Locate the cell with the specified text and output its (x, y) center coordinate. 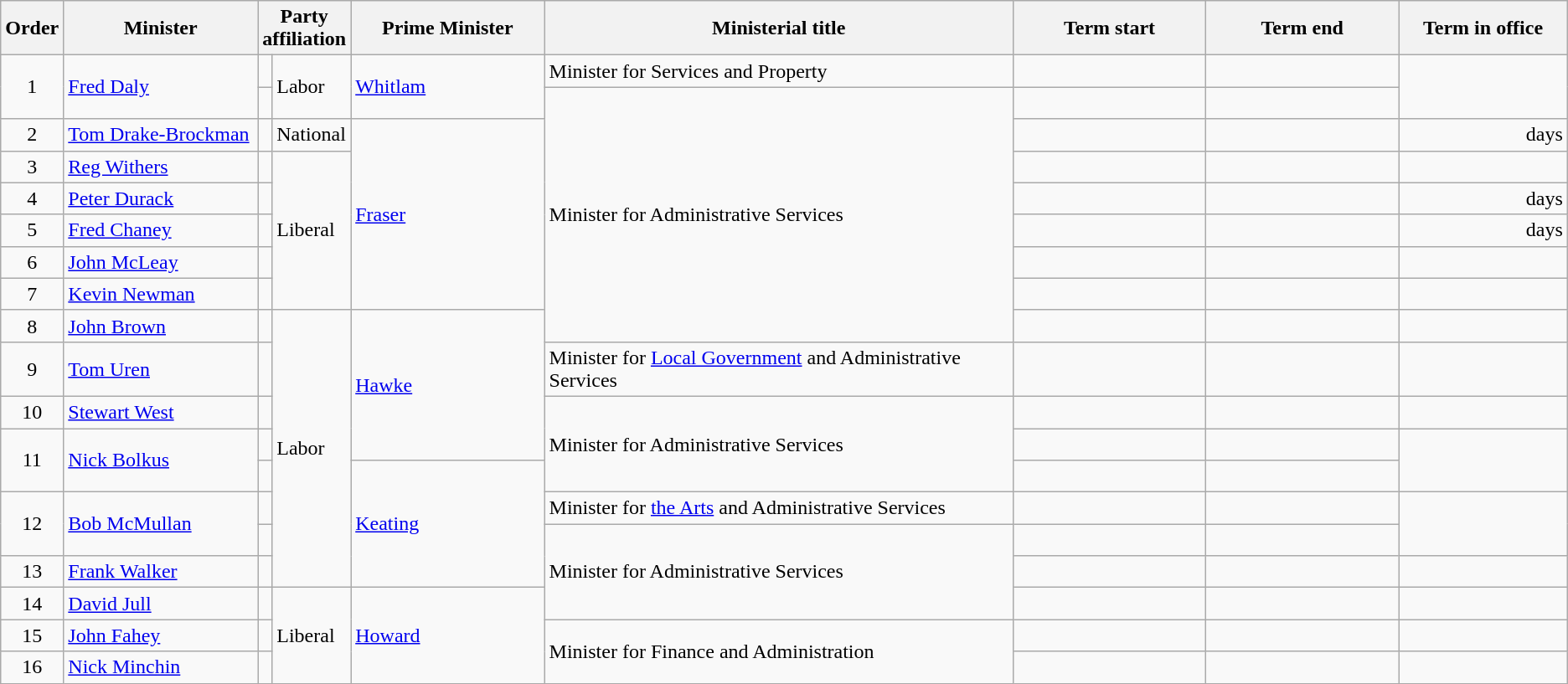
13 (32, 572)
Peter Durack (161, 198)
Nick Bolkus (161, 460)
9 (32, 368)
Order (32, 28)
5 (32, 230)
6 (32, 262)
John Brown (161, 326)
Tom Drake-Brockman (161, 135)
4 (32, 198)
Fraser (447, 214)
Ministerial title (779, 28)
Stewart West (161, 412)
National (312, 135)
Frank Walker (161, 572)
15 (32, 635)
Term in office (1483, 28)
8 (32, 326)
Term start (1109, 28)
John Fahey (161, 635)
John McLeay (161, 262)
12 (32, 524)
3 (32, 167)
Prime Minister (447, 28)
Hawke (447, 385)
Tom Uren (161, 368)
David Jull (161, 604)
Fred Chaney (161, 230)
7 (32, 294)
Term end (1302, 28)
Reg Withers (161, 167)
Minister for Finance and Administration (779, 651)
Keating (447, 524)
11 (32, 460)
1 (32, 87)
Kevin Newman (161, 294)
Whitlam (447, 87)
Minister for the Arts and Administrative Services (779, 508)
14 (32, 604)
Nick Minchin (161, 667)
2 (32, 135)
10 (32, 412)
Minister (161, 28)
Fred Daly (161, 87)
Bob McMullan (161, 524)
16 (32, 667)
Howard (447, 635)
Party affiliation (305, 28)
Minister for Local Government and Administrative Services (779, 368)
Minister for Services and Property (779, 71)
